Find where the given text appears and provide that cell's center as (x, y) coordinate. 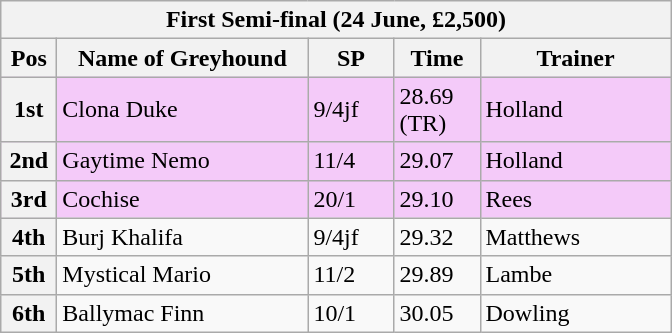
SP (351, 58)
Trainer (576, 58)
Burj Khalifa (182, 237)
29.32 (437, 237)
Dowling (576, 313)
Pos (29, 58)
Gaytime Nemo (182, 161)
2nd (29, 161)
Cochise (182, 199)
3rd (29, 199)
Ballymac Finn (182, 313)
30.05 (437, 313)
5th (29, 275)
29.07 (437, 161)
Mystical Mario (182, 275)
11/4 (351, 161)
10/1 (351, 313)
29.10 (437, 199)
28.69 (TR) (437, 110)
Rees (576, 199)
Clona Duke (182, 110)
Lambe (576, 275)
29.89 (437, 275)
1st (29, 110)
Time (437, 58)
20/1 (351, 199)
First Semi-final (24 June, £2,500) (336, 20)
4th (29, 237)
11/2 (351, 275)
Matthews (576, 237)
6th (29, 313)
Name of Greyhound (182, 58)
